Output the [X, Y] coordinate of the center of the cell containing the given text.  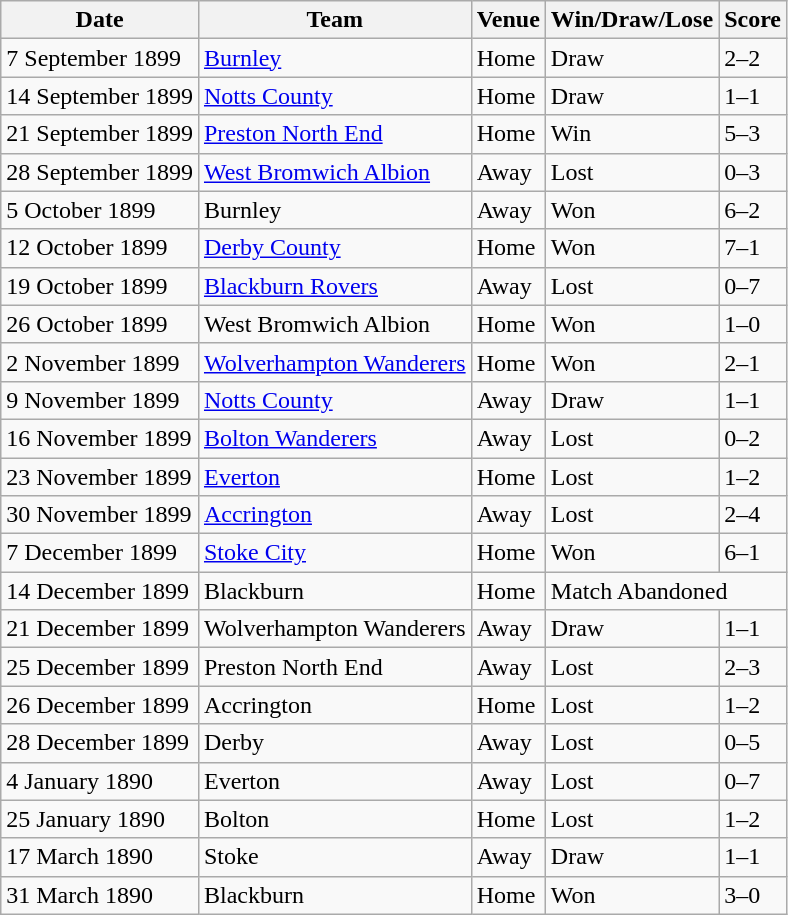
31 March 1890 [100, 895]
25 January 1890 [100, 819]
0–3 [753, 172]
6–2 [753, 210]
1–0 [753, 324]
14 September 1899 [100, 96]
0–2 [753, 438]
Blackburn Rovers [334, 286]
28 September 1899 [100, 172]
9 November 1899 [100, 400]
2–1 [753, 362]
2–4 [753, 515]
16 November 1899 [100, 438]
26 October 1899 [100, 324]
Bolton [334, 819]
19 October 1899 [100, 286]
0–5 [753, 743]
6–1 [753, 553]
Date [100, 20]
14 December 1899 [100, 591]
Win [632, 134]
7–1 [753, 248]
28 December 1899 [100, 743]
2 November 1899 [100, 362]
3–0 [753, 895]
2–3 [753, 667]
Score [753, 20]
21 December 1899 [100, 629]
17 March 1890 [100, 857]
Team [334, 20]
Venue [508, 20]
Match Abandoned [666, 591]
Stoke [334, 857]
5–3 [753, 134]
7 December 1899 [100, 553]
Bolton Wanderers [334, 438]
7 September 1899 [100, 58]
30 November 1899 [100, 515]
23 November 1899 [100, 477]
25 December 1899 [100, 667]
21 September 1899 [100, 134]
Win/Draw/Lose [632, 20]
Derby County [334, 248]
12 October 1899 [100, 248]
4 January 1890 [100, 781]
Stoke City [334, 553]
Derby [334, 743]
26 December 1899 [100, 705]
2–2 [753, 58]
5 October 1899 [100, 210]
